Scan for the cell matching the given text and deliver its [x, y] coordinate at center. 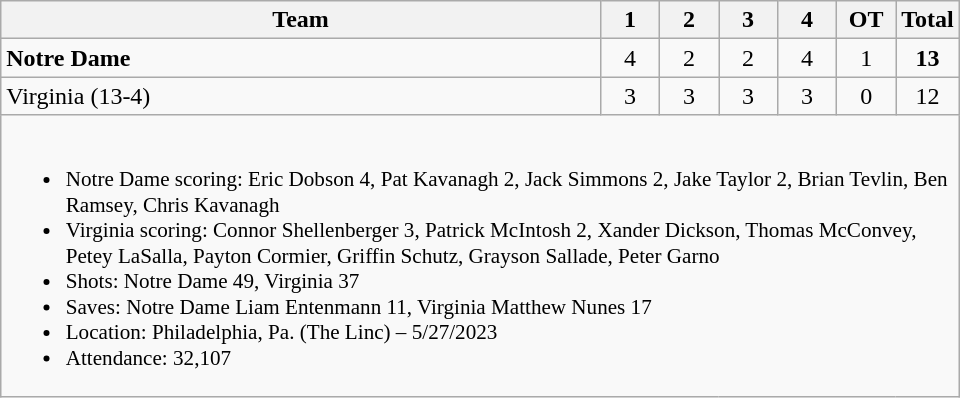
0 [866, 96]
Total [928, 20]
Team [301, 20]
13 [928, 58]
OT [866, 20]
Notre Dame [301, 58]
Virginia (13-4) [301, 96]
12 [928, 96]
